Pinpoint the cell where the given text exists, returning its [X, Y] midpoint coordinate. 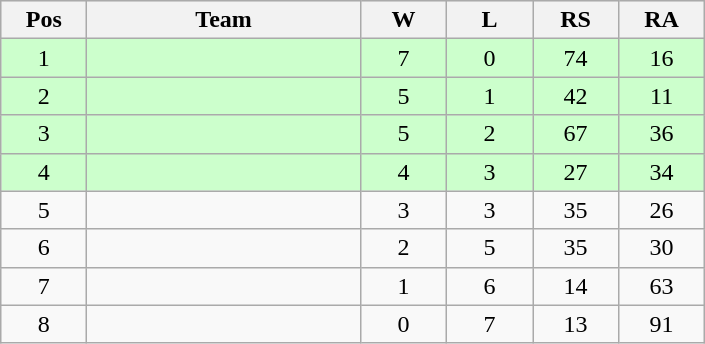
14 [575, 286]
67 [575, 134]
36 [662, 134]
30 [662, 248]
91 [662, 324]
42 [575, 96]
W [403, 20]
L [489, 20]
16 [662, 58]
11 [662, 96]
27 [575, 172]
8 [44, 324]
13 [575, 324]
RS [575, 20]
26 [662, 210]
74 [575, 58]
Pos [44, 20]
Team [224, 20]
34 [662, 172]
RA [662, 20]
63 [662, 286]
